Identify which cell holds the provided text, then report its (X, Y) central coordinate. 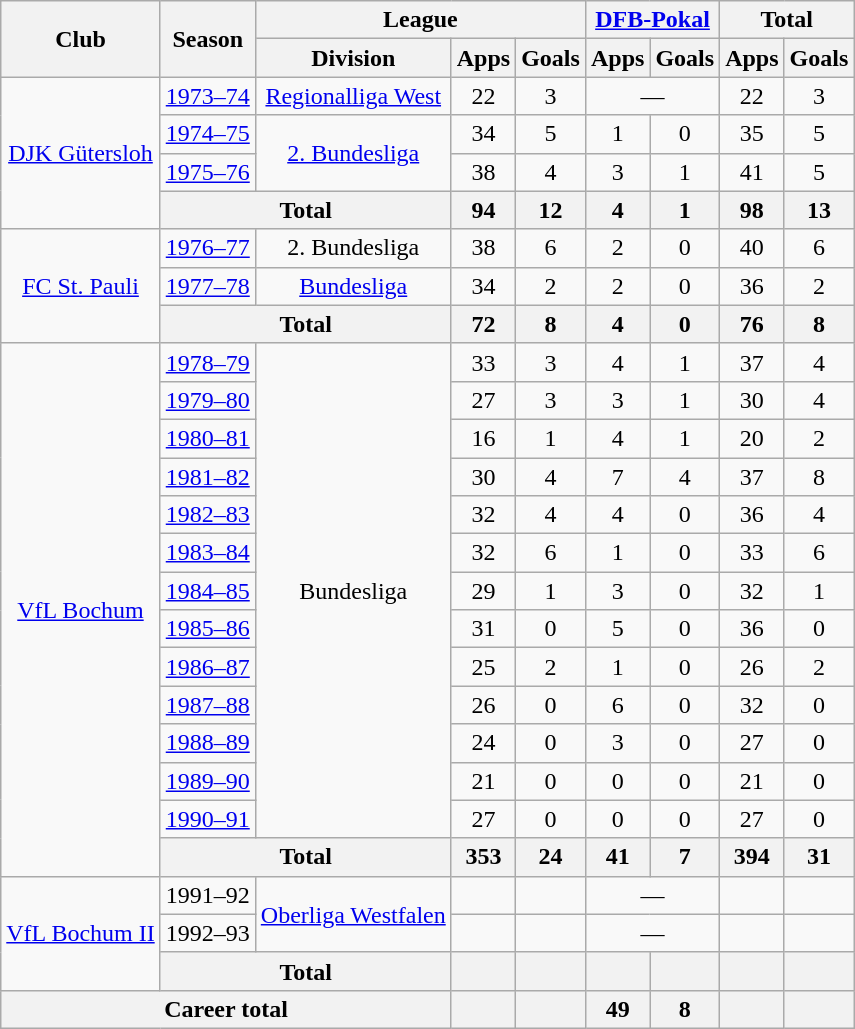
1978–79 (208, 362)
1986–87 (208, 667)
1988–89 (208, 743)
1990–91 (208, 819)
FC St. Pauli (80, 286)
13 (819, 210)
Division (353, 58)
1992–93 (208, 933)
1985–86 (208, 629)
1989–90 (208, 781)
Regionalliga West (353, 96)
1976–77 (208, 248)
DFB-Pokal (652, 20)
1980–81 (208, 438)
1984–85 (208, 591)
VfL Bochum II (80, 933)
72 (483, 324)
1973–74 (208, 96)
353 (483, 857)
1975–76 (208, 172)
Career total (226, 1009)
40 (752, 248)
394 (752, 857)
1982–83 (208, 515)
1987–88 (208, 705)
1977–78 (208, 286)
94 (483, 210)
20 (752, 438)
49 (617, 1009)
DJK Gütersloh (80, 153)
12 (551, 210)
1983–84 (208, 553)
76 (752, 324)
1991–92 (208, 895)
25 (483, 667)
1979–80 (208, 400)
16 (483, 438)
Oberliga Westfalen (353, 914)
1981–82 (208, 477)
1974–75 (208, 134)
Season (208, 39)
League (420, 20)
98 (752, 210)
35 (752, 134)
VfL Bochum (80, 610)
29 (483, 591)
Club (80, 39)
